Determine the [X, Y] coordinate at the center of the cell enclosing the given text.  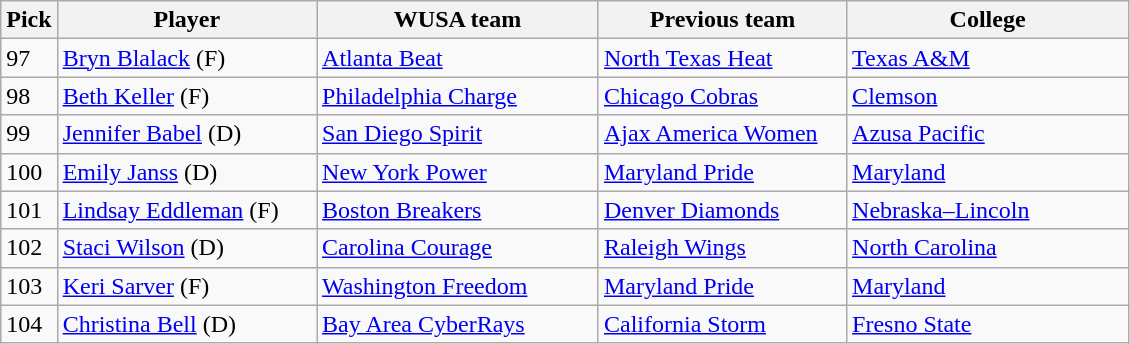
Ajax America Women [722, 134]
Player [186, 20]
Previous team [722, 20]
Atlanta Beat [458, 58]
102 [29, 248]
Bay Area CyberRays [458, 324]
WUSA team [458, 20]
97 [29, 58]
New York Power [458, 172]
Denver Diamonds [722, 210]
Staci Wilson (D) [186, 248]
North Texas Heat [722, 58]
Lindsay Eddleman (F) [186, 210]
100 [29, 172]
Pick [29, 20]
Fresno State [988, 324]
Philadelphia Charge [458, 96]
98 [29, 96]
Emily Janss (D) [186, 172]
104 [29, 324]
Clemson [988, 96]
Nebraska–Lincoln [988, 210]
99 [29, 134]
Jennifer Babel (D) [186, 134]
Chicago Cobras [722, 96]
103 [29, 286]
Beth Keller (F) [186, 96]
Keri Sarver (F) [186, 286]
Texas A&M [988, 58]
College [988, 20]
Christina Bell (D) [186, 324]
Washington Freedom [458, 286]
Azusa Pacific [988, 134]
Bryn Blalack (F) [186, 58]
101 [29, 210]
Boston Breakers [458, 210]
Raleigh Wings [722, 248]
Carolina Courage [458, 248]
San Diego Spirit [458, 134]
North Carolina [988, 248]
California Storm [722, 324]
